Identify which cell holds the provided text, then report its (X, Y) central coordinate. 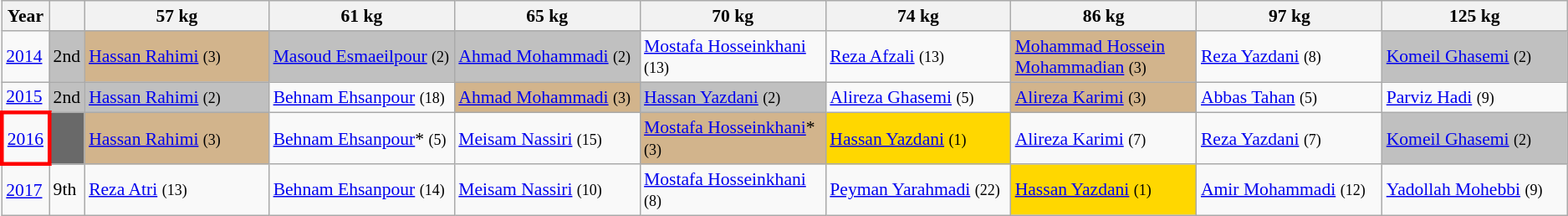
Behnam Ehsanpour (18) (362, 97)
61 kg (362, 16)
Abbas Tahan (5) (1290, 97)
Hassan Yazdani (2) (733, 97)
125 kg (1475, 16)
Mostafa Hosseinkhani* (3) (733, 139)
65 kg (547, 16)
Behnam Ehsanpour (14) (362, 189)
Mostafa Hosseinkhani (8) (733, 189)
Reza Atri (13) (176, 189)
Alireza Karimi (7) (1104, 139)
70 kg (733, 16)
2016 (25, 139)
Alireza Karimi (3) (1104, 97)
97 kg (1290, 16)
Alireza Ghasemi (5) (918, 97)
Mostafa Hosseinkhani (13) (733, 57)
Hassan Rahimi (2) (176, 97)
2015 (25, 97)
Year (25, 16)
2014 (25, 57)
Amir Mohammadi (12) (1290, 189)
9th (67, 189)
86 kg (1104, 16)
Parviz Hadi (9) (1475, 97)
Peyman Yarahmadi (22) (918, 189)
Yadollah Mohebbi (9) (1475, 189)
Masoud Esmaeilpour (2) (362, 57)
Reza Afzali (13) (918, 57)
2017 (25, 189)
Reza Yazdani (7) (1290, 139)
Behnam Ehsanpour* (5) (362, 139)
Ahmad Mohammadi (2) (547, 57)
Reza Yazdani (8) (1290, 57)
Meisam Nassiri (15) (547, 139)
Mohammad Hossein Mohammadian (3) (1104, 57)
Meisam Nassiri (10) (547, 189)
Ahmad Mohammadi (3) (547, 97)
74 kg (918, 16)
57 kg (176, 16)
